Return (x, y) of the center of cell containing provided text 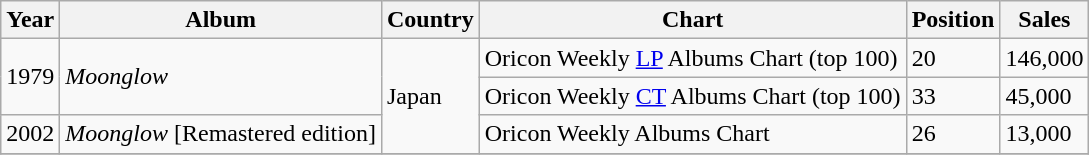
Moonglow (221, 77)
Oricon Weekly Albums Chart (692, 134)
Oricon Weekly LP Albums Chart (top 100) (692, 58)
2002 (30, 134)
146,000 (1044, 58)
20 (953, 58)
Chart (692, 20)
33 (953, 96)
Country (430, 20)
45,000 (1044, 96)
Album (221, 20)
Japan (430, 96)
Position (953, 20)
13,000 (1044, 134)
Oricon Weekly CT Albums Chart (top 100) (692, 96)
26 (953, 134)
Moonglow [Remastered edition] (221, 134)
1979 (30, 77)
Year (30, 20)
Sales (1044, 20)
